Search for the cell housing the specified text and yield its [X, Y] center coordinate. 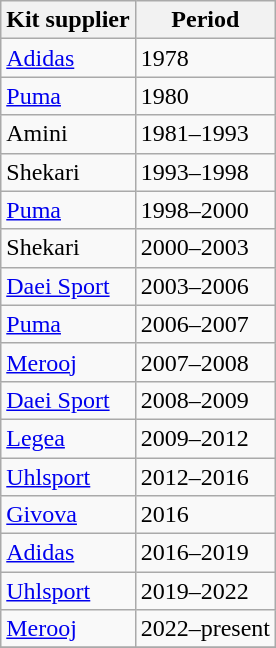
2000–2003 [205, 248]
2009–2012 [205, 438]
2003–2006 [205, 286]
2022–present [205, 629]
2016 [205, 515]
1978 [205, 58]
2016–2019 [205, 553]
2019–2022 [205, 591]
1993–1998 [205, 172]
Period [205, 20]
2012–2016 [205, 477]
Kit supplier [68, 20]
1980 [205, 96]
2008–2009 [205, 400]
1998–2000 [205, 210]
2006–2007 [205, 324]
Givova [68, 515]
2007–2008 [205, 362]
Legea [68, 438]
Amini [68, 134]
1981–1993 [205, 134]
